Return [X, Y] of the center of cell containing provided text 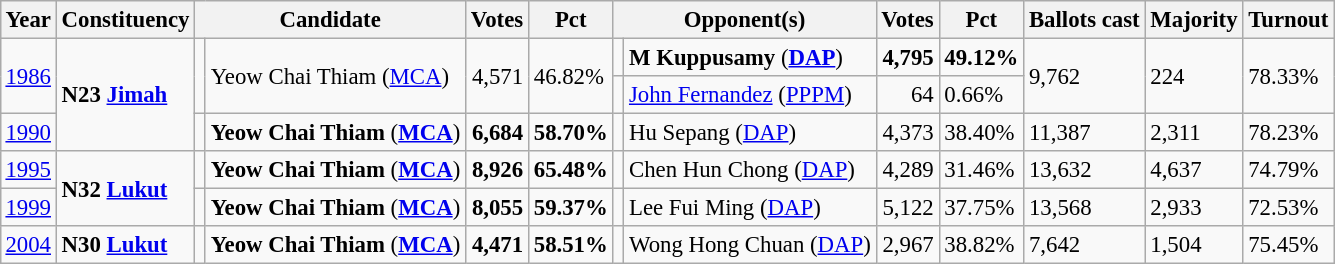
Lee Fui Ming (DAP) [750, 208]
64 [908, 95]
Constituency [125, 20]
4,571 [498, 76]
N23 Jimah [125, 94]
1,504 [1194, 245]
7,642 [1084, 245]
Ballots cast [1084, 20]
4,289 [908, 170]
11,387 [1084, 133]
Candidate [330, 20]
72.53% [1288, 208]
Year [28, 20]
2004 [28, 245]
78.33% [1288, 76]
38.40% [982, 133]
Hu Sepang (DAP) [750, 133]
75.45% [1288, 245]
4,637 [1194, 170]
37.75% [982, 208]
Wong Hong Chuan (DAP) [750, 245]
Majority [1194, 20]
1990 [28, 133]
4,795 [908, 57]
9,762 [1084, 76]
59.37% [570, 208]
N32 Lukut [125, 188]
1986 [28, 76]
M Kuppusamy (DAP) [750, 57]
49.12% [982, 57]
46.82% [570, 76]
8,926 [498, 170]
58.51% [570, 245]
6,684 [498, 133]
58.70% [570, 133]
78.23% [1288, 133]
2,967 [908, 245]
4,471 [498, 245]
74.79% [1288, 170]
2,933 [1194, 208]
N30 Lukut [125, 245]
5,122 [908, 208]
38.82% [982, 245]
1999 [28, 208]
John Fernandez (PPPM) [750, 95]
0.66% [982, 95]
8,055 [498, 208]
13,568 [1084, 208]
Opponent(s) [744, 20]
Chen Hun Chong (DAP) [750, 170]
31.46% [982, 170]
65.48% [570, 170]
1995 [28, 170]
4,373 [908, 133]
224 [1194, 76]
13,632 [1084, 170]
2,311 [1194, 133]
Turnout [1288, 20]
